For the text-containing cell, return its midpoint in [X, Y] coordinate format. 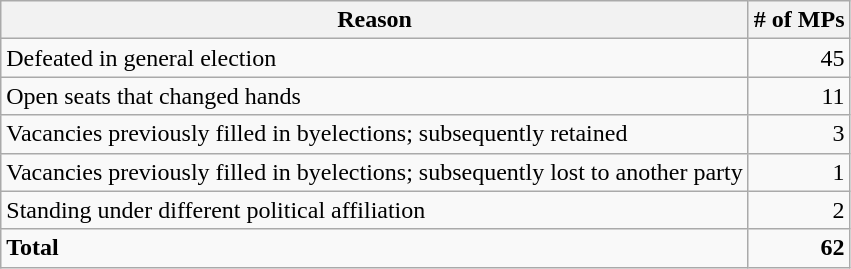
Open seats that changed hands [375, 96]
Defeated in general election [375, 58]
Standing under different political affiliation [375, 210]
Reason [375, 20]
11 [799, 96]
Vacancies previously filled in byelections; subsequently lost to another party [375, 172]
45 [799, 58]
62 [799, 248]
Total [375, 248]
# of MPs [799, 20]
3 [799, 134]
Vacancies previously filled in byelections; subsequently retained [375, 134]
2 [799, 210]
1 [799, 172]
